Pinpoint the cell where the given text exists, returning its [x, y] midpoint coordinate. 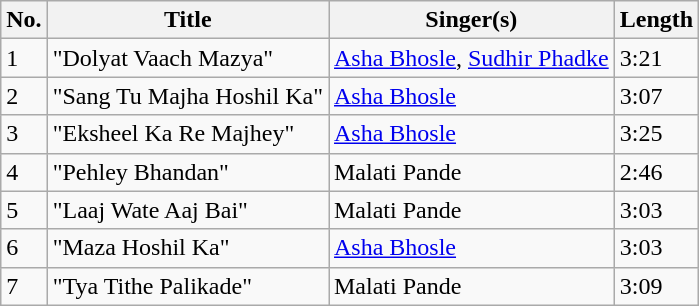
"Pehley Bhandan" [188, 172]
"Maza Hoshil Ka" [188, 248]
"Sang Tu Majha Hoshil Ka" [188, 96]
4 [24, 172]
3 [24, 134]
3:21 [656, 58]
"Eksheel Ka Re Majhey" [188, 134]
2:46 [656, 172]
5 [24, 210]
"Dolyat Vaach Mazya" [188, 58]
Asha Bhosle, Sudhir Phadke [471, 58]
1 [24, 58]
3:25 [656, 134]
"Laaj Wate Aaj Bai" [188, 210]
Singer(s) [471, 20]
2 [24, 96]
No. [24, 20]
7 [24, 286]
"Tya Tithe Palikade" [188, 286]
3:09 [656, 286]
3:07 [656, 96]
Length [656, 20]
6 [24, 248]
Title [188, 20]
